Capture the cell that displays the provided text and extract its (x, y) central coordinate. 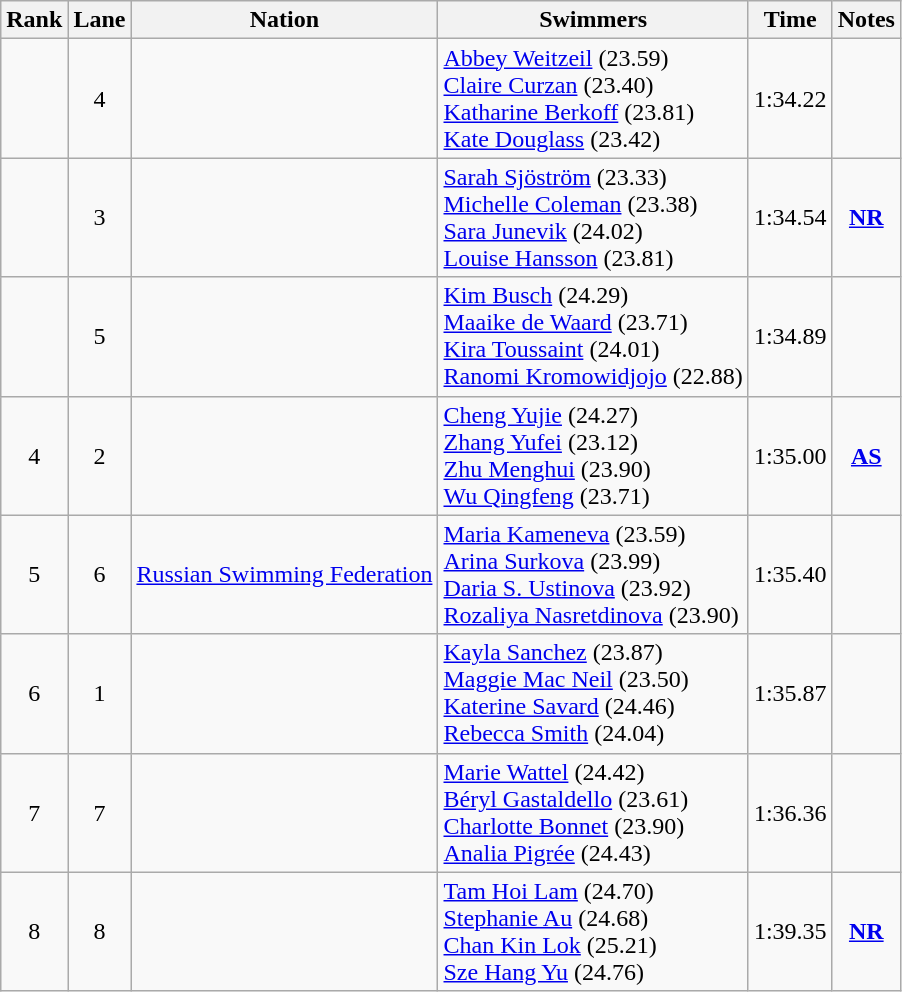
2 (100, 456)
Rank (34, 20)
Maria Kameneva (23.59)Arina Surkova (23.99)Daria S. Ustinova (23.92)Rozaliya Nasretdinova (23.90) (593, 574)
Cheng Yujie (24.27)Zhang Yufei (23.12)Zhu Menghui (23.90)Wu Qingfeng (23.71) (593, 456)
Time (790, 20)
1:35.40 (790, 574)
Tam Hoi Lam (24.70)Stephanie Au (24.68)Chan Kin Lok (25.21)Sze Hang Yu (24.76) (593, 932)
1:36.36 (790, 812)
1:39.35 (790, 932)
Kim Busch (24.29)Maaike de Waard (23.71)Kira Toussaint (24.01)Ranomi Kromowidjojo (22.88) (593, 336)
1:34.89 (790, 336)
Lane (100, 20)
1:34.54 (790, 218)
Notes (866, 20)
3 (100, 218)
Nation (284, 20)
Russian Swimming Federation (284, 574)
1:35.00 (790, 456)
1 (100, 694)
Marie Wattel (24.42)Béryl Gastaldello (23.61)Charlotte Bonnet (23.90)Analia Pigrée (24.43) (593, 812)
Abbey Weitzeil (23.59)Claire Curzan (23.40)Katharine Berkoff (23.81)Kate Douglass (23.42) (593, 98)
AS (866, 456)
1:35.87 (790, 694)
Kayla Sanchez (23.87)Maggie Mac Neil (23.50)Katerine Savard (24.46)Rebecca Smith (24.04) (593, 694)
Sarah Sjöström (23.33)Michelle Coleman (23.38)Sara Junevik (24.02)Louise Hansson (23.81) (593, 218)
Swimmers (593, 20)
1:34.22 (790, 98)
